From the cell containing the given text, extract its center point as (x, y) coordinate. 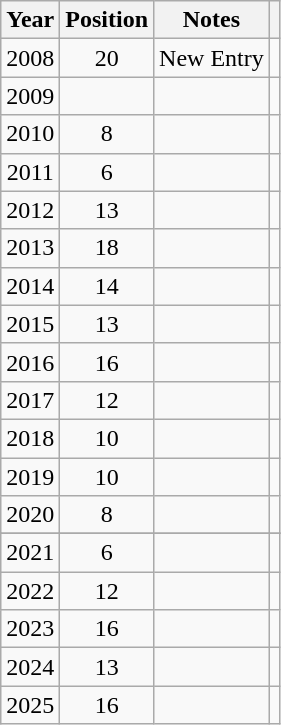
2017 (30, 400)
2021 (30, 553)
14 (107, 286)
2016 (30, 362)
2014 (30, 286)
Position (107, 20)
2024 (30, 667)
Year (30, 20)
2025 (30, 705)
2008 (30, 58)
2015 (30, 324)
2018 (30, 438)
2013 (30, 248)
2022 (30, 591)
18 (107, 248)
2011 (30, 172)
2010 (30, 134)
2023 (30, 629)
2019 (30, 477)
Notes (212, 20)
2020 (30, 515)
2012 (30, 210)
20 (107, 58)
New Entry (212, 58)
2009 (30, 96)
